Pinpoint the cell where the given text exists, returning its (X, Y) midpoint coordinate. 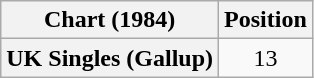
UK Singles (Gallup) (110, 58)
Chart (1984) (110, 20)
13 (266, 58)
Position (266, 20)
